Find where the given text appears and provide that cell's center as (X, Y) coordinate. 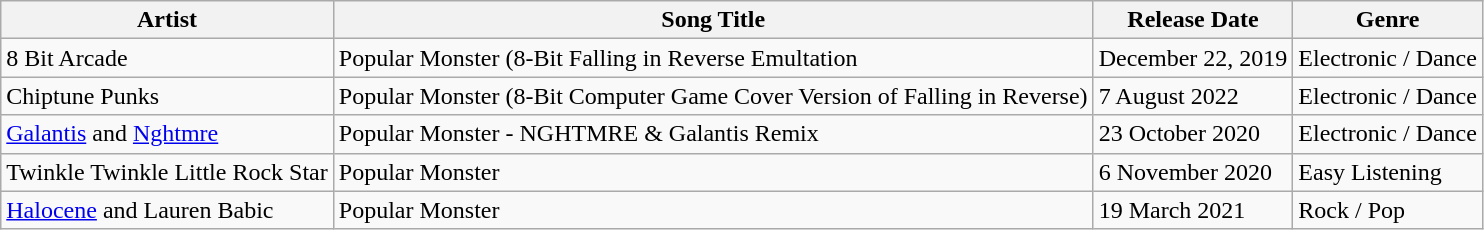
8 Bit Arcade (168, 58)
Halocene and Lauren Babic (168, 210)
Artist (168, 20)
Song Title (713, 20)
Easy Listening (1388, 172)
Rock / Pop (1388, 210)
December 22, 2019 (1193, 58)
Popular Monster (8-Bit Computer Game Cover Version of Falling in Reverse) (713, 96)
Popular Monster - NGHTMRE & Galantis Remix (713, 134)
Popular Monster (8-Bit Falling in Reverse Emultation (713, 58)
23 October 2020 (1193, 134)
Genre (1388, 20)
Release Date (1193, 20)
Chiptune Punks (168, 96)
Twinkle Twinkle Little Rock Star (168, 172)
Galantis and Nghtmre (168, 134)
6 November 2020 (1193, 172)
7 August 2022 (1193, 96)
19 March 2021 (1193, 210)
